Find where the given text appears and provide that cell's center as (X, Y) coordinate. 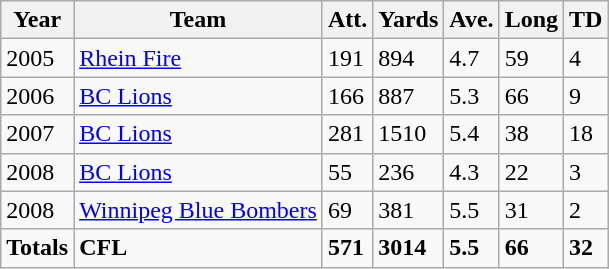
2005 (38, 58)
381 (408, 210)
Team (198, 20)
571 (347, 248)
Att. (347, 20)
Winnipeg Blue Bombers (198, 210)
CFL (198, 248)
Ave. (472, 20)
Yards (408, 20)
69 (347, 210)
2007 (38, 134)
166 (347, 96)
191 (347, 58)
Year (38, 20)
18 (586, 134)
32 (586, 248)
5.3 (472, 96)
4.7 (472, 58)
3 (586, 172)
887 (408, 96)
4 (586, 58)
38 (531, 134)
894 (408, 58)
55 (347, 172)
4.3 (472, 172)
31 (531, 210)
Long (531, 20)
3014 (408, 248)
59 (531, 58)
236 (408, 172)
5.4 (472, 134)
1510 (408, 134)
Rhein Fire (198, 58)
TD (586, 20)
9 (586, 96)
281 (347, 134)
22 (531, 172)
2 (586, 210)
Totals (38, 248)
2006 (38, 96)
